Locate the cell with the specified text and output its (x, y) center coordinate. 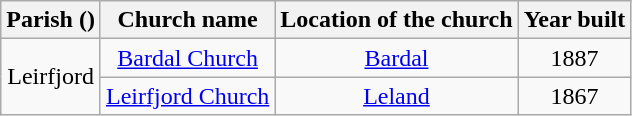
Year built (574, 20)
Leirfjord (51, 77)
Bardal Church (187, 58)
Church name (187, 20)
1867 (574, 96)
1887 (574, 58)
Location of the church (396, 20)
Bardal (396, 58)
Leland (396, 96)
Leirfjord Church (187, 96)
Parish () (51, 20)
